Identify which cell holds the provided text, then report its [x, y] central coordinate. 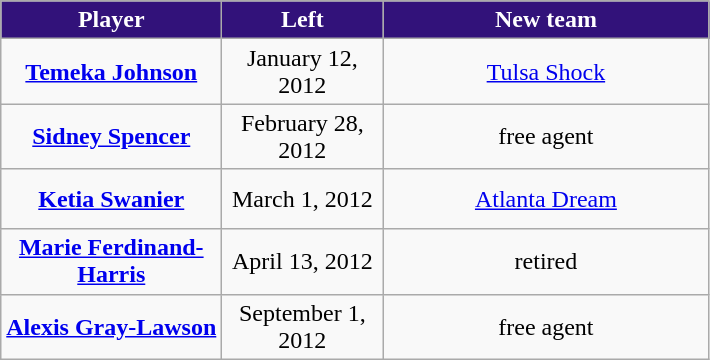
Alexis Gray-Lawson [112, 326]
Temeka Johnson [112, 72]
Sidney Spencer [112, 136]
retired [546, 262]
March 1, 2012 [302, 199]
April 13, 2012 [302, 262]
Player [112, 20]
Marie Ferdinand-Harris [112, 262]
Left [302, 20]
Atlanta Dream [546, 199]
February 28, 2012 [302, 136]
September 1, 2012 [302, 326]
Tulsa Shock [546, 72]
New team [546, 20]
Ketia Swanier [112, 199]
January 12, 2012 [302, 72]
